Determine the (x, y) coordinate at the center of the cell enclosing the given text.  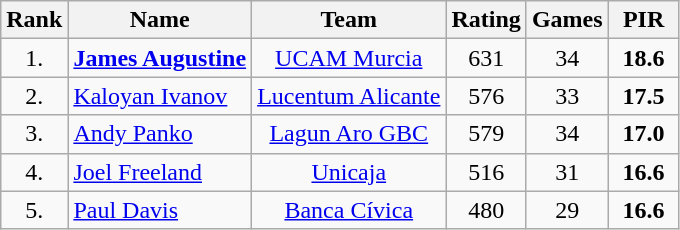
5. (34, 210)
Paul Davis (160, 210)
31 (567, 172)
579 (486, 134)
Name (160, 20)
Kaloyan Ivanov (160, 96)
18.6 (644, 58)
33 (567, 96)
4. (34, 172)
2. (34, 96)
Games (567, 20)
Banca Cívica (349, 210)
29 (567, 210)
1. (34, 58)
631 (486, 58)
17.5 (644, 96)
480 (486, 210)
Unicaja (349, 172)
516 (486, 172)
Rank (34, 20)
PIR (644, 20)
576 (486, 96)
UCAM Murcia (349, 58)
James Augustine (160, 58)
Team (349, 20)
17.0 (644, 134)
Rating (486, 20)
Joel Freeland (160, 172)
3. (34, 134)
Lagun Aro GBC (349, 134)
Lucentum Alicante (349, 96)
Andy Panko (160, 134)
